Provide the [X, Y] coordinate of the cell's center where the given text is located.  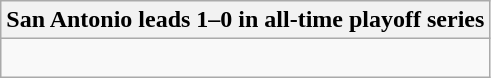
San Antonio leads 1–0 in all-time playoff series [246, 20]
